Identify which cell holds the provided text, then report its [X, Y] central coordinate. 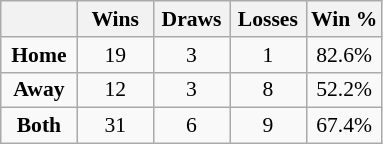
12 [115, 90]
9 [268, 126]
Draws [191, 19]
Away [39, 90]
1 [268, 55]
19 [115, 55]
Wins [115, 19]
82.6% [344, 55]
Losses [268, 19]
6 [191, 126]
Both [39, 126]
8 [268, 90]
Home [39, 55]
31 [115, 126]
52.2% [344, 90]
67.4% [344, 126]
Win % [344, 19]
